Scan for the cell matching the given text and deliver its (X, Y) coordinate at center. 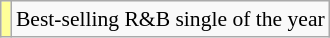
Best-selling R&B single of the year (170, 19)
